Extract the (x, y) coordinate from the center of the cell holding the provided text.  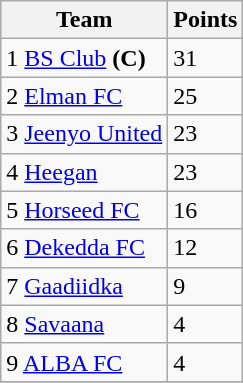
5 Horseed FC (84, 210)
9 (206, 286)
3 Jeenyo United (84, 134)
12 (206, 248)
2 Elman FC (84, 96)
9 ALBA FC (84, 362)
Team (84, 20)
4 Heegan (84, 172)
7 Gaadiidka (84, 286)
8 Savaana (84, 324)
Points (206, 20)
16 (206, 210)
25 (206, 96)
31 (206, 58)
1 BS Club (C) (84, 58)
6 Dekedda FC (84, 248)
